From the cell containing the given text, extract its center point as [x, y] coordinate. 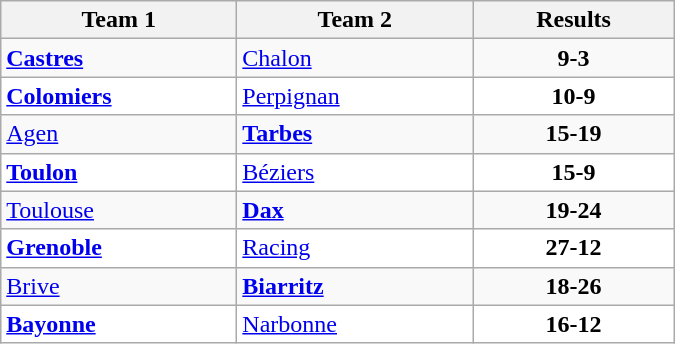
9-3 [574, 58]
Results [574, 20]
Castres [119, 58]
Narbonne [355, 324]
15-9 [574, 172]
Team 1 [119, 20]
Agen [119, 134]
Racing [355, 248]
Toulon [119, 172]
Grenoble [119, 248]
Perpignan [355, 96]
27-12 [574, 248]
Colomiers [119, 96]
Dax [355, 210]
18-26 [574, 286]
Béziers [355, 172]
Chalon [355, 58]
Brive [119, 286]
Tarbes [355, 134]
10-9 [574, 96]
16-12 [574, 324]
15-19 [574, 134]
Toulouse [119, 210]
Team 2 [355, 20]
Bayonne [119, 324]
Biarritz [355, 286]
19-24 [574, 210]
